Locate the cell with the specified text and output its (x, y) center coordinate. 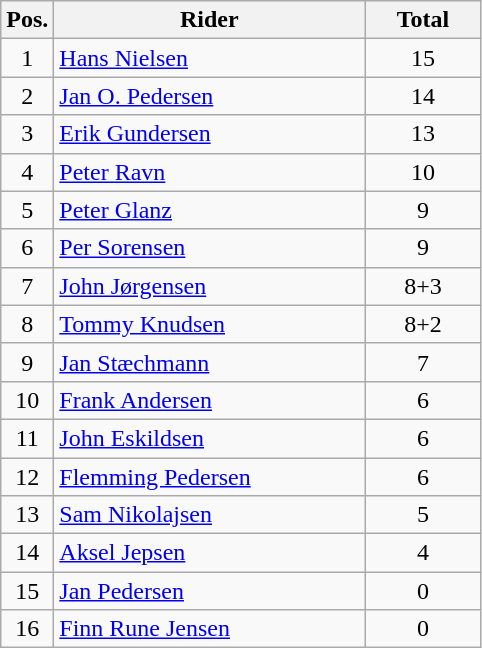
John Eskildsen (210, 438)
Finn Rune Jensen (210, 629)
Sam Nikolajsen (210, 515)
Jan Stæchmann (210, 362)
8+2 (423, 324)
1 (28, 58)
12 (28, 477)
Frank Andersen (210, 400)
Peter Glanz (210, 210)
2 (28, 96)
8 (28, 324)
Per Sorensen (210, 248)
8+3 (423, 286)
11 (28, 438)
Hans Nielsen (210, 58)
Jan Pedersen (210, 591)
John Jørgensen (210, 286)
Pos. (28, 20)
16 (28, 629)
Tommy Knudsen (210, 324)
Peter Ravn (210, 172)
3 (28, 134)
Aksel Jepsen (210, 553)
Total (423, 20)
Flemming Pedersen (210, 477)
Rider (210, 20)
Erik Gundersen (210, 134)
Jan O. Pedersen (210, 96)
